Extract the (x, y) coordinate from the center of the cell holding the provided text.  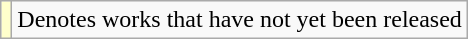
Denotes works that have not yet been released (240, 20)
